Extract the [x, y] coordinate from the center of the cell holding the provided text.  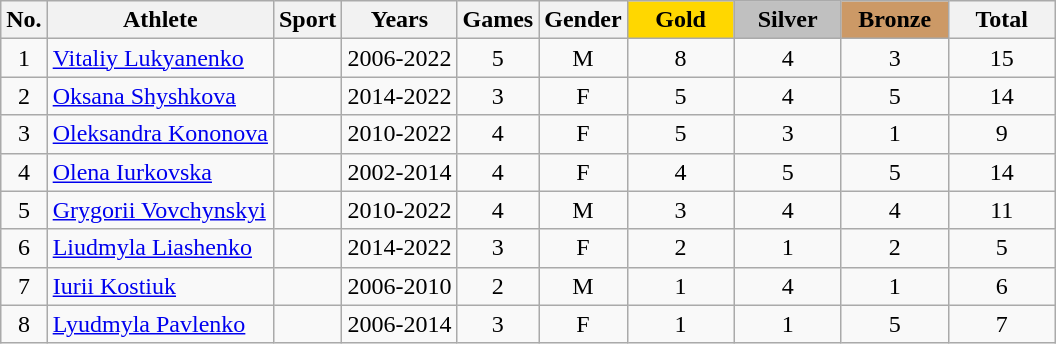
Iurii Kostiuk [160, 286]
Games [498, 20]
9 [1002, 134]
Sport [307, 20]
No. [24, 20]
Oksana Shyshkova [160, 96]
Silver [788, 20]
Oleksandra Kononova [160, 134]
Liudmyla Liashenko [160, 248]
15 [1002, 58]
2006-2022 [400, 58]
Olena Iurkovska [160, 172]
2002-2014 [400, 172]
Gender [583, 20]
2006-2010 [400, 286]
11 [1002, 210]
Vitaliy Lukyanenko [160, 58]
Athlete [160, 20]
Lyudmyla Pavlenko [160, 324]
Years [400, 20]
Grygorii Vovchynskyi [160, 210]
Total [1002, 20]
Bronze [894, 20]
2006-2014 [400, 324]
Gold [680, 20]
